Return the [x, y] coordinate for the center point of the cell that contains the specified text.  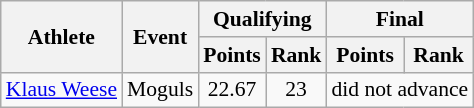
Qualifying [262, 19]
did not advance [400, 90]
Moguls [160, 90]
22.67 [232, 90]
Klaus Weese [62, 90]
Final [400, 19]
23 [296, 90]
Event [160, 36]
Athlete [62, 36]
